Pinpoint the cell where the given text exists, returning its [x, y] midpoint coordinate. 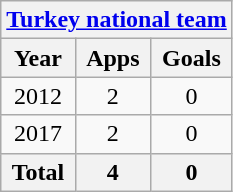
4 [112, 172]
Turkey national team [117, 20]
2012 [38, 96]
Goals [192, 58]
Year [38, 58]
Total [38, 172]
Apps [112, 58]
2017 [38, 134]
